Return the [x, y] coordinate for the center point of the cell that contains the specified text.  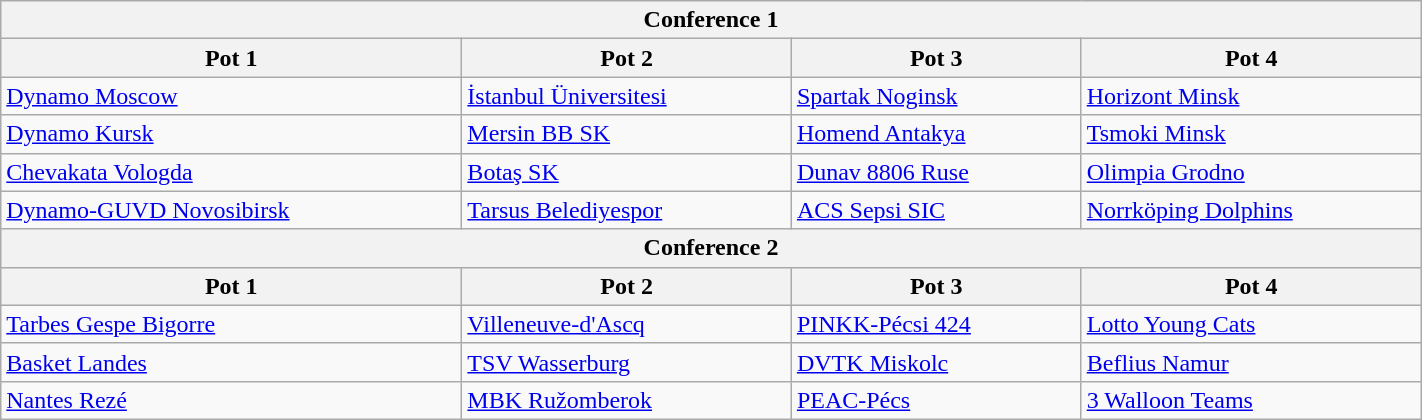
Dunav 8806 Ruse [936, 172]
Beflius Namur [1251, 362]
Botaş SK [627, 172]
İstanbul Üniversitesi [627, 96]
Conference 1 [711, 20]
Nantes Rezé [232, 400]
Tsmoki Minsk [1251, 134]
Dynamo Moscow [232, 96]
TSV Wasserburg [627, 362]
Norrköping Dolphins [1251, 210]
Homend Antakya [936, 134]
Conference 2 [711, 248]
PEAC-Pécs [936, 400]
MBK Ružomberok [627, 400]
3 Walloon Teams [1251, 400]
ACS Sepsi SIC [936, 210]
Basket Landes [232, 362]
Tarsus Belediyespor [627, 210]
Olimpia Grodno [1251, 172]
PINKK-Pécsi 424 [936, 324]
Dynamo-GUVD Novosibirsk [232, 210]
Villeneuve-d'Ascq [627, 324]
Mersin BB SK [627, 134]
Tarbes Gespe Bigorre [232, 324]
Spartak Noginsk [936, 96]
Dynamo Kursk [232, 134]
Horizont Minsk [1251, 96]
DVTK Miskolc [936, 362]
Chevakata Vologda [232, 172]
Lotto Young Cats [1251, 324]
